Provide the (x, y) coordinate of the cell's center where the given text is located.  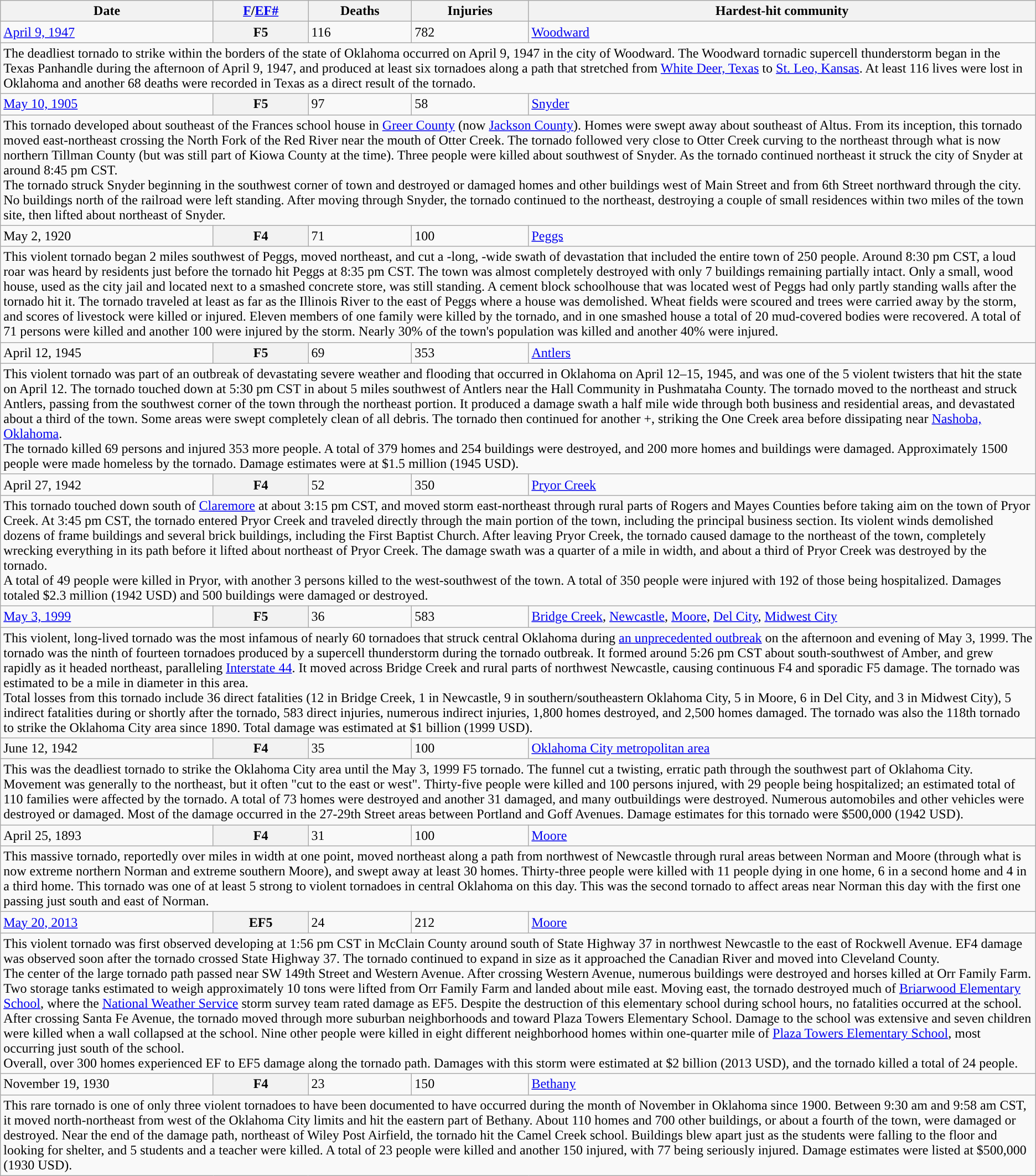
May 20, 2013 (107, 922)
Date (107, 11)
F/EF# (261, 11)
May 2, 1920 (107, 236)
31 (360, 835)
24 (360, 922)
212 (470, 922)
November 19, 1930 (107, 1084)
Antlers (782, 353)
150 (470, 1084)
353 (470, 353)
69 (360, 353)
May 3, 1999 (107, 616)
May 10, 1905 (107, 104)
Bridge Creek, Newcastle, Moore, Del City, Midwest City (782, 616)
EF5 (261, 922)
Woodward (782, 32)
Deaths (360, 11)
350 (470, 484)
23 (360, 1084)
583 (470, 616)
Hardest-hit community (782, 11)
58 (470, 104)
35 (360, 749)
Pryor Creek (782, 484)
Snyder (782, 104)
Injuries (470, 11)
Bethany (782, 1084)
April 27, 1942 (107, 484)
36 (360, 616)
97 (360, 104)
71 (360, 236)
52 (360, 484)
April 9, 1947 (107, 32)
782 (470, 32)
June 12, 1942 (107, 749)
Oklahoma City metropolitan area (782, 749)
116 (360, 32)
Peggs (782, 236)
April 12, 1945 (107, 353)
April 25, 1893 (107, 835)
